Extract the [x, y] coordinate from the center of the cell holding the provided text.  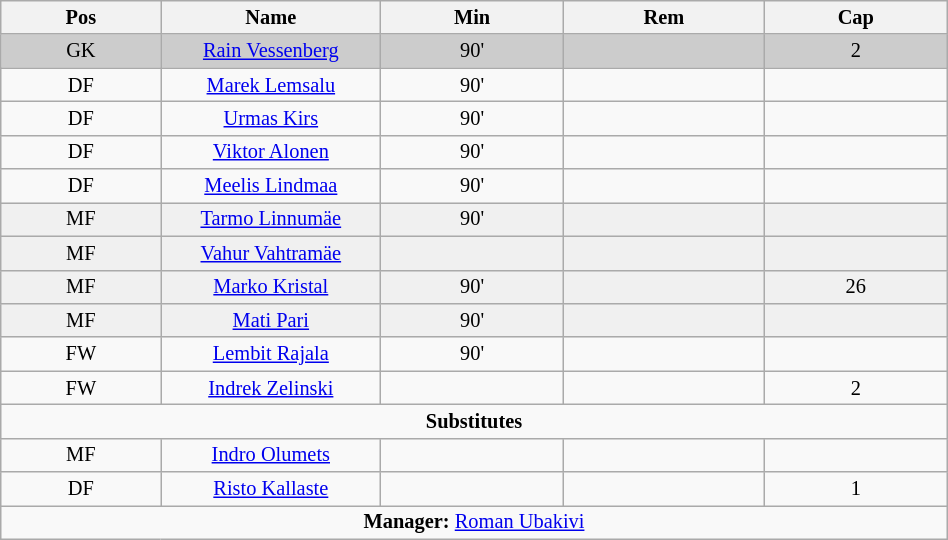
26 [856, 287]
Cap [856, 17]
Marko Kristal [271, 287]
GK [81, 51]
Lembit Rajala [271, 354]
Indrek Zelinski [271, 388]
Marek Lemsalu [271, 85]
Min [472, 17]
Manager: Roman Ubakivi [474, 522]
Risto Kallaste [271, 489]
Vahur Vahtramäe [271, 253]
1 [856, 489]
Name [271, 17]
Viktor Alonen [271, 152]
Meelis Lindmaa [271, 186]
Rain Vessenberg [271, 51]
Substitutes [474, 421]
Pos [81, 17]
Mati Pari [271, 320]
Indro Olumets [271, 455]
Tarmo Linnumäe [271, 219]
Rem [664, 17]
Urmas Kirs [271, 118]
